Identify which cell holds the provided text, then report its [X, Y] central coordinate. 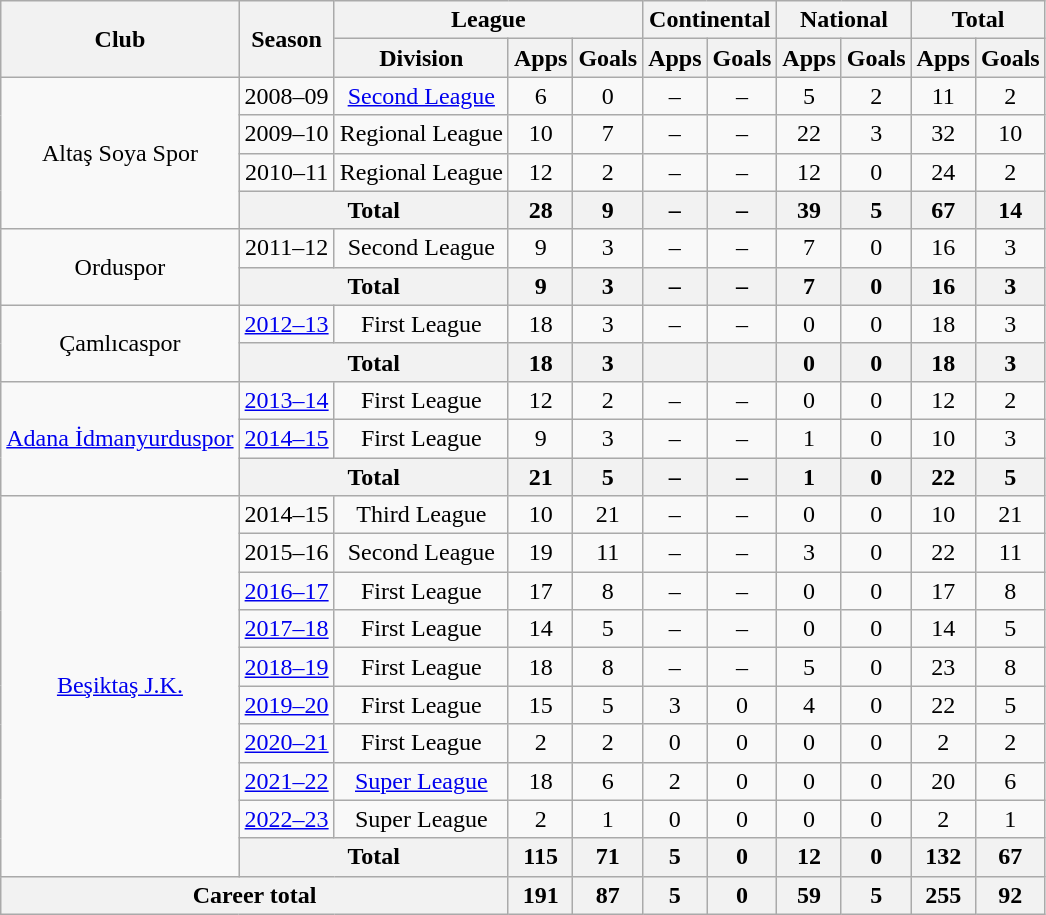
2008–09 [286, 96]
2009–10 [286, 134]
132 [943, 857]
National [844, 20]
2018–19 [286, 667]
Çamlıcaspor [120, 343]
87 [608, 895]
2015–16 [286, 553]
Continental [710, 20]
24 [943, 172]
20 [943, 781]
Division [421, 58]
23 [943, 667]
255 [943, 895]
2010–11 [286, 172]
2016–17 [286, 591]
Third League [421, 515]
19 [540, 553]
League [488, 20]
Beşiktaş J.K. [120, 686]
2011–12 [286, 248]
92 [1010, 895]
4 [809, 705]
2013–14 [286, 400]
Adana İdmanyurduspor [120, 438]
32 [943, 134]
Career total [255, 895]
2021–22 [286, 781]
28 [540, 210]
2017–18 [286, 629]
Season [286, 39]
2019–20 [286, 705]
Club [120, 39]
Altaş Soya Spor [120, 153]
Orduspor [120, 267]
15 [540, 705]
71 [608, 857]
39 [809, 210]
59 [809, 895]
115 [540, 857]
191 [540, 895]
2012–13 [286, 324]
2022–23 [286, 819]
2020–21 [286, 743]
